Scan for the cell matching the given text and deliver its [X, Y] coordinate at center. 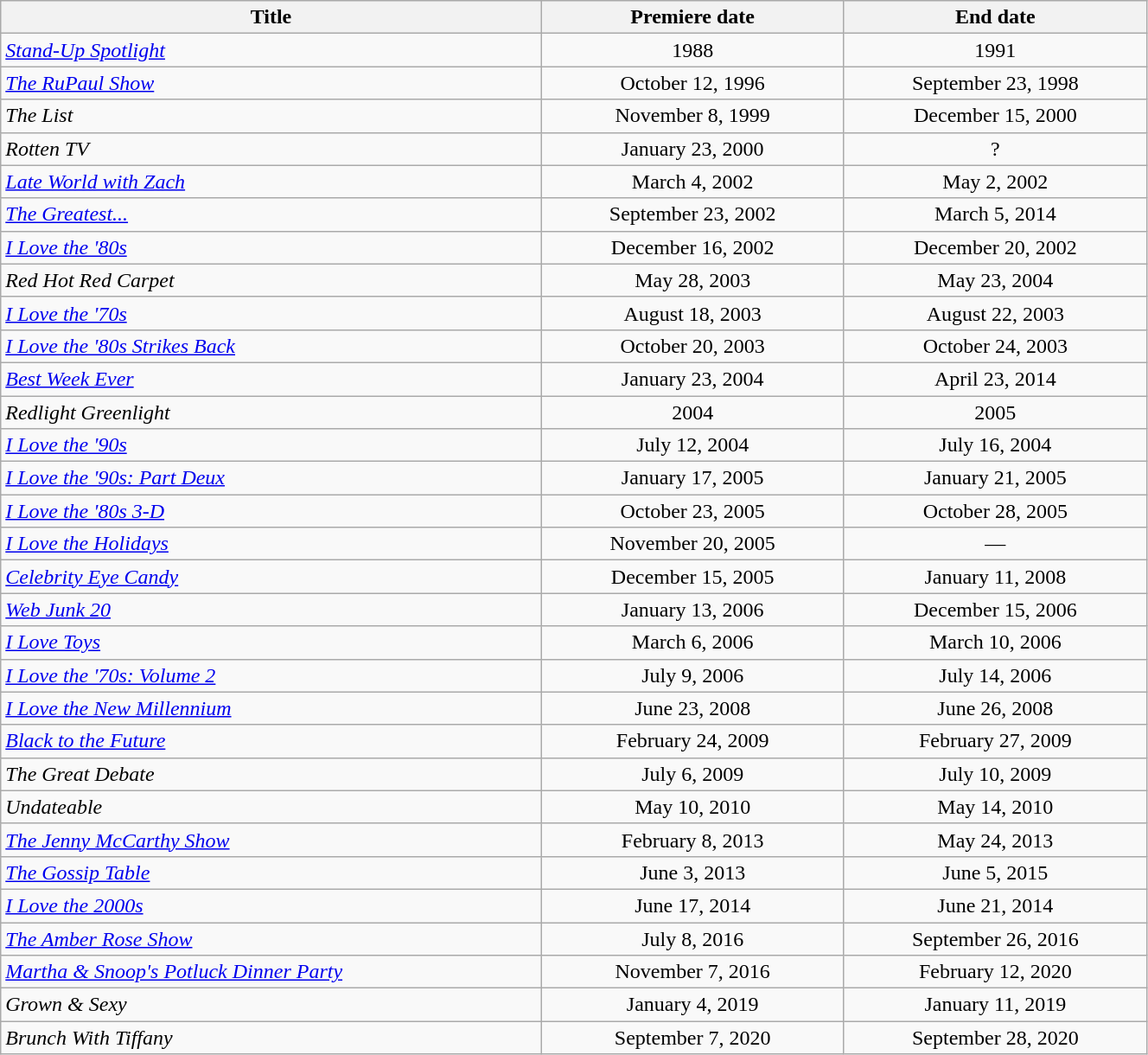
May 28, 2003 [692, 280]
I Love the New Millennium [271, 708]
July 14, 2006 [995, 675]
I Love the '70s: Volume 2 [271, 675]
September 23, 1998 [995, 83]
April 23, 2014 [995, 379]
The Jenny McCarthy Show [271, 840]
Martha & Snoop's Potluck Dinner Party [271, 972]
July 6, 2009 [692, 774]
July 12, 2004 [692, 445]
May 23, 2004 [995, 280]
December 20, 2002 [995, 247]
The Amber Rose Show [271, 938]
July 10, 2009 [995, 774]
October 12, 1996 [692, 83]
February 12, 2020 [995, 972]
I Love the '90s: Part Deux [271, 478]
August 18, 2003 [692, 313]
May 10, 2010 [692, 807]
2004 [692, 412]
March 6, 2006 [692, 643]
February 8, 2013 [692, 840]
The List [271, 116]
Undateable [271, 807]
The RuPaul Show [271, 83]
July 8, 2016 [692, 938]
I Love the 2000s [271, 905]
December 16, 2002 [692, 247]
June 5, 2015 [995, 873]
May 14, 2010 [995, 807]
December 15, 2000 [995, 116]
January 4, 2019 [692, 1005]
September 7, 2020 [692, 1038]
Best Week Ever [271, 379]
July 9, 2006 [692, 675]
Black to the Future [271, 741]
Red Hot Red Carpet [271, 280]
Redlight Greenlight [271, 412]
June 3, 2013 [692, 873]
January 11, 2008 [995, 577]
December 15, 2005 [692, 577]
October 28, 2005 [995, 511]
June 26, 2008 [995, 708]
May 24, 2013 [995, 840]
October 20, 2003 [692, 346]
November 20, 2005 [692, 544]
January 11, 2019 [995, 1005]
Premiere date [692, 17]
February 24, 2009 [692, 741]
June 17, 2014 [692, 905]
Title [271, 17]
January 23, 2004 [692, 379]
October 24, 2003 [995, 346]
March 10, 2006 [995, 643]
Celebrity Eye Candy [271, 577]
November 7, 2016 [692, 972]
2005 [995, 412]
Late World with Zach [271, 182]
July 16, 2004 [995, 445]
I Love the '80s 3-D [271, 511]
? [995, 149]
I Love Toys [271, 643]
End date [995, 17]
September 26, 2016 [995, 938]
June 21, 2014 [995, 905]
March 4, 2002 [692, 182]
November 8, 1999 [692, 116]
January 23, 2000 [692, 149]
Grown & Sexy [271, 1005]
I Love the '80s Strikes Back [271, 346]
September 28, 2020 [995, 1038]
January 21, 2005 [995, 478]
1988 [692, 50]
The Great Debate [271, 774]
December 15, 2006 [995, 610]
— [995, 544]
March 5, 2014 [995, 214]
October 23, 2005 [692, 511]
Stand-Up Spotlight [271, 50]
1991 [995, 50]
The Gossip Table [271, 873]
June 23, 2008 [692, 708]
February 27, 2009 [995, 741]
I Love the '90s [271, 445]
Rotten TV [271, 149]
May 2, 2002 [995, 182]
August 22, 2003 [995, 313]
Web Junk 20 [271, 610]
The Greatest... [271, 214]
Brunch With Tiffany [271, 1038]
I Love the '70s [271, 313]
January 13, 2006 [692, 610]
I Love the '80s [271, 247]
January 17, 2005 [692, 478]
September 23, 2002 [692, 214]
I Love the Holidays [271, 544]
